Return the (x, y) coordinate for the center point of the cell that contains the specified text.  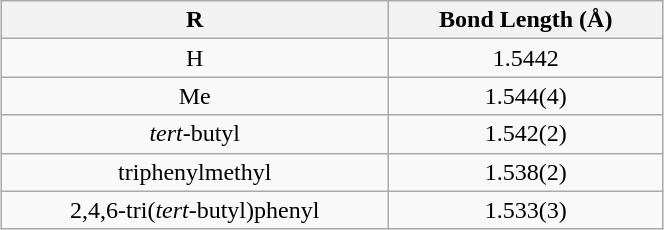
Me (195, 96)
1.542(2) (526, 134)
H (195, 58)
Bond Length (Å) (526, 20)
1.544(4) (526, 96)
tert-butyl (195, 134)
2,4,6-tri(tert-butyl)phenyl (195, 210)
1.533(3) (526, 210)
1.5442 (526, 58)
1.538(2) (526, 172)
R (195, 20)
triphenylmethyl (195, 172)
